From the cell containing the given text, extract its center point as (X, Y) coordinate. 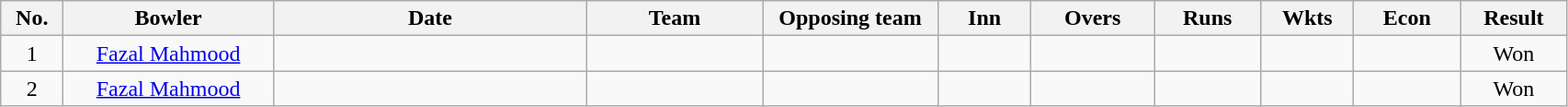
2 (32, 89)
Runs (1208, 18)
Team (675, 18)
Econ (1407, 18)
Inn (985, 18)
Opposing team (851, 18)
1 (32, 53)
Date (430, 18)
Overs (1093, 18)
Wkts (1307, 18)
Result (1514, 18)
Bowler (169, 18)
No. (32, 18)
